Output the (x, y) coordinate of the center of the cell containing the given text.  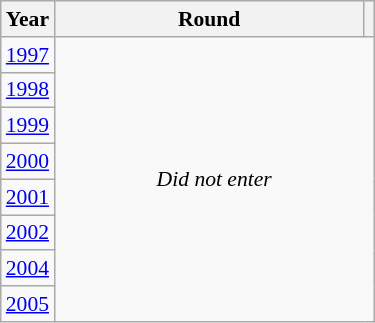
2005 (28, 304)
2002 (28, 233)
Year (28, 19)
1997 (28, 55)
1999 (28, 126)
Did not enter (214, 180)
1998 (28, 90)
2000 (28, 162)
Round (209, 19)
2004 (28, 269)
2001 (28, 197)
